Identify which cell holds the provided text, then report its [x, y] central coordinate. 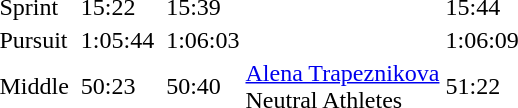
1:05:44 [117, 40]
1:06:03 [203, 40]
